Search for the cell housing the specified text and yield its [x, y] center coordinate. 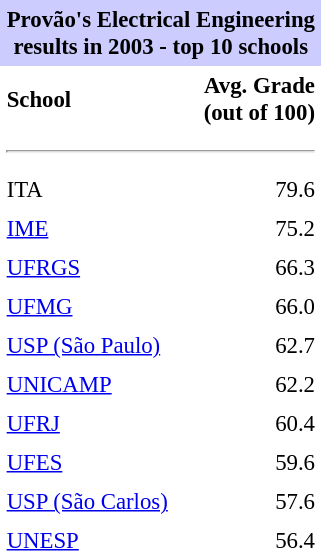
79.6 [254, 190]
IME [94, 228]
UFES [94, 462]
57.6 [254, 502]
Avg. Grade (out of 100) [254, 99]
School [94, 99]
Provão's Electrical Engineeringresults in 2003 - top 10 schools [161, 33]
66.3 [254, 268]
60.4 [254, 424]
59.6 [254, 462]
62.2 [254, 384]
USP (São Carlos) [94, 502]
75.2 [254, 228]
66.0 [254, 306]
UNICAMP [94, 384]
UFRGS [94, 268]
USP (São Paulo) [94, 346]
UFRJ [94, 424]
ITA [94, 190]
UFMG [94, 306]
62.7 [254, 346]
